Identify which cell holds the provided text, then report its (X, Y) central coordinate. 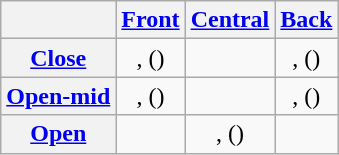
Open-mid (58, 96)
Open (58, 134)
Back (306, 20)
Central (230, 20)
Front (150, 20)
Close (58, 58)
